Return [x, y] of the center of cell containing provided text 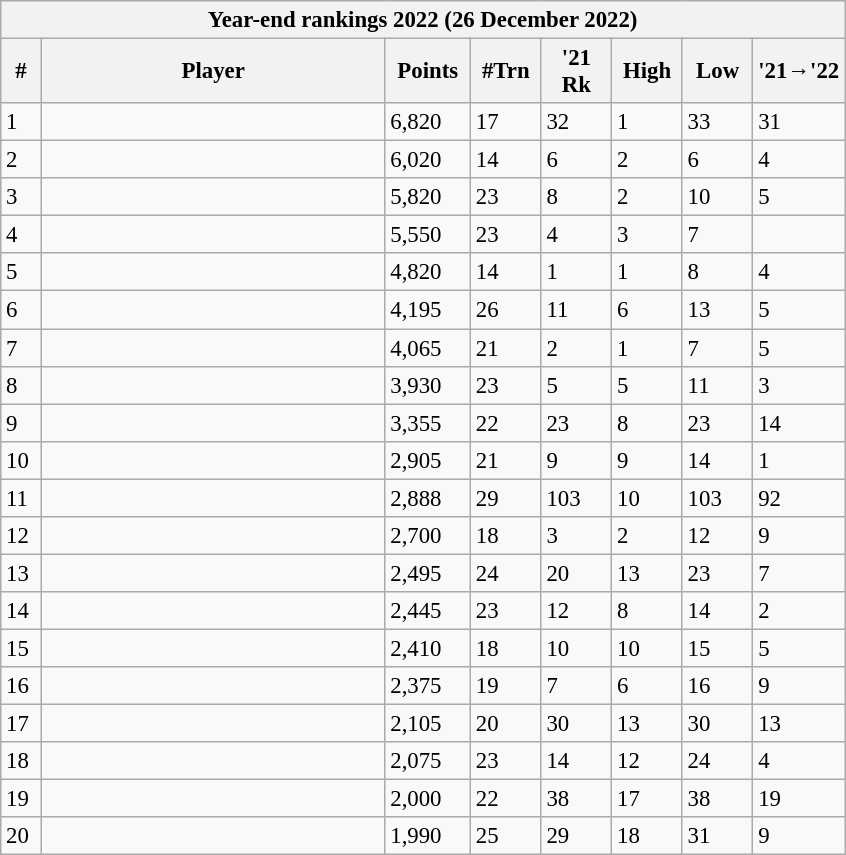
2,445 [428, 611]
Points [428, 72]
# [22, 72]
1,990 [428, 836]
92 [799, 498]
#Trn [506, 72]
6,820 [428, 122]
3,355 [428, 423]
2,000 [428, 799]
5,550 [428, 235]
Player [213, 72]
4,065 [428, 348]
2,075 [428, 761]
Low [718, 72]
32 [576, 122]
2,375 [428, 686]
33 [718, 122]
High [648, 72]
6,020 [428, 160]
26 [506, 310]
2,410 [428, 648]
4,820 [428, 273]
5,820 [428, 197]
2,495 [428, 573]
'21→'22 [799, 72]
2,905 [428, 460]
4,195 [428, 310]
2,105 [428, 724]
2,700 [428, 536]
'21 Rk [576, 72]
25 [506, 836]
2,888 [428, 498]
Year-end rankings 2022 (26 December 2022) [423, 20]
3,930 [428, 385]
